Output the [x, y] coordinate of the center of the cell containing the given text.  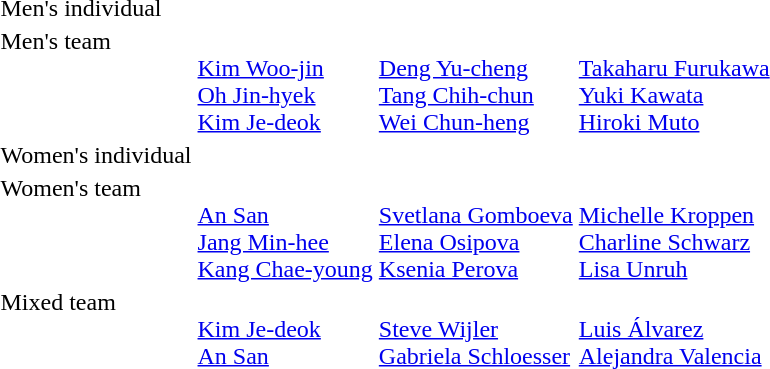
Kim Woo-jinOh Jin-hyekKim Je-deok [285, 82]
Svetlana GomboevaElena OsipovaKsenia Perova [476, 228]
An SanJang Min-heeKang Chae-young [285, 228]
Deng Yu-chengTang Chih-chunWei Chun-heng [476, 82]
